Search for the cell housing the specified text and yield its [x, y] center coordinate. 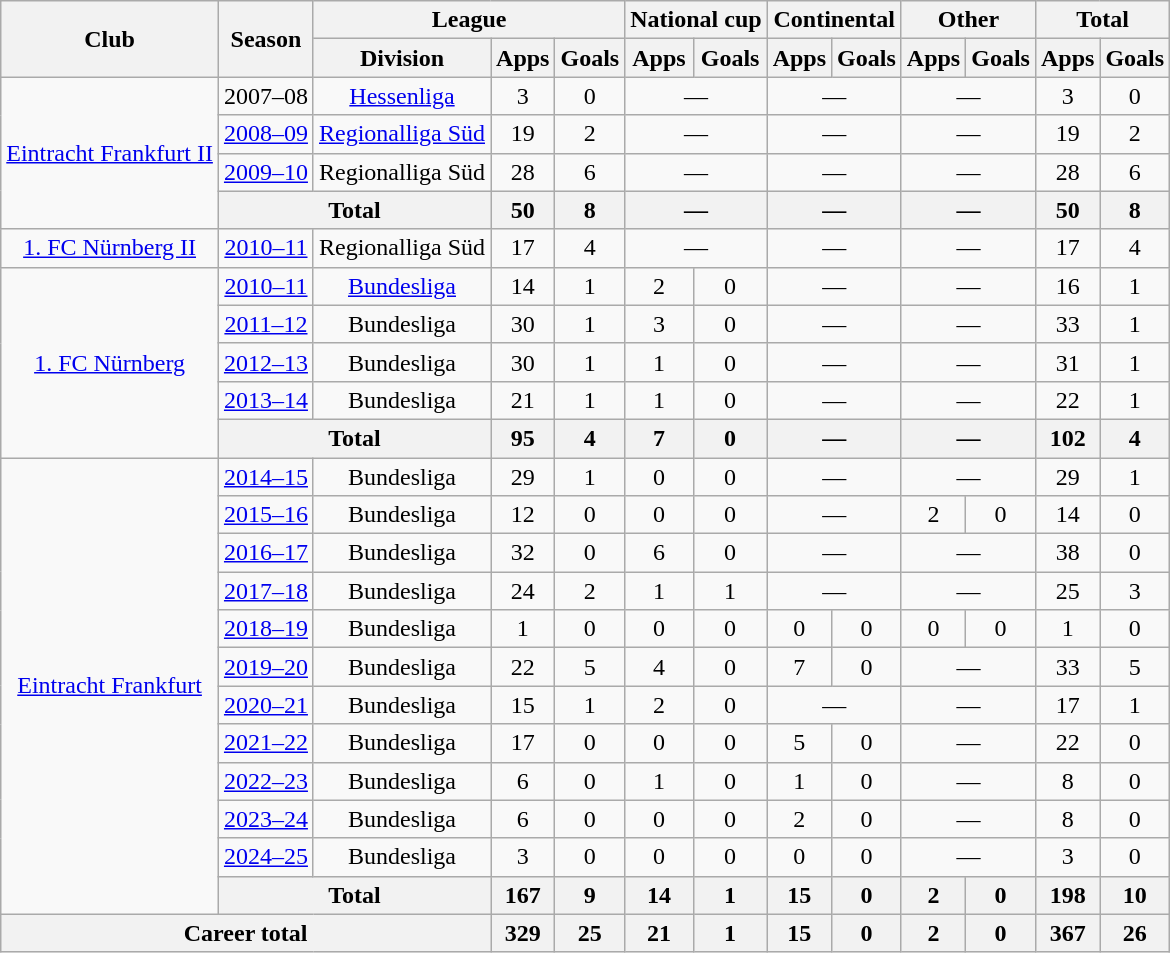
Hessenliga [402, 96]
League [468, 20]
Other [968, 20]
Division [402, 58]
95 [523, 438]
10 [1135, 895]
16 [1067, 286]
Eintracht Frankfurt [110, 686]
2015–16 [266, 515]
2007–08 [266, 96]
2022–23 [266, 781]
Season [266, 39]
2024–25 [266, 857]
2016–17 [266, 553]
2013–14 [266, 400]
31 [1067, 362]
1. FC Nürnberg [110, 362]
2018–19 [266, 629]
102 [1067, 438]
198 [1067, 895]
9 [590, 895]
367 [1067, 933]
2021–22 [266, 743]
Club [110, 39]
2011–12 [266, 324]
1. FC Nürnberg II [110, 248]
32 [523, 553]
26 [1135, 933]
Continental [834, 20]
12 [523, 515]
2017–18 [266, 591]
2019–20 [266, 667]
National cup [696, 20]
167 [523, 895]
2008–09 [266, 134]
24 [523, 591]
2014–15 [266, 477]
2009–10 [266, 172]
Career total [246, 933]
2023–24 [266, 819]
2020–21 [266, 705]
2012–13 [266, 362]
Eintracht Frankfurt II [110, 153]
329 [523, 933]
38 [1067, 553]
